Capture the cell that displays the provided text and extract its [X, Y] central coordinate. 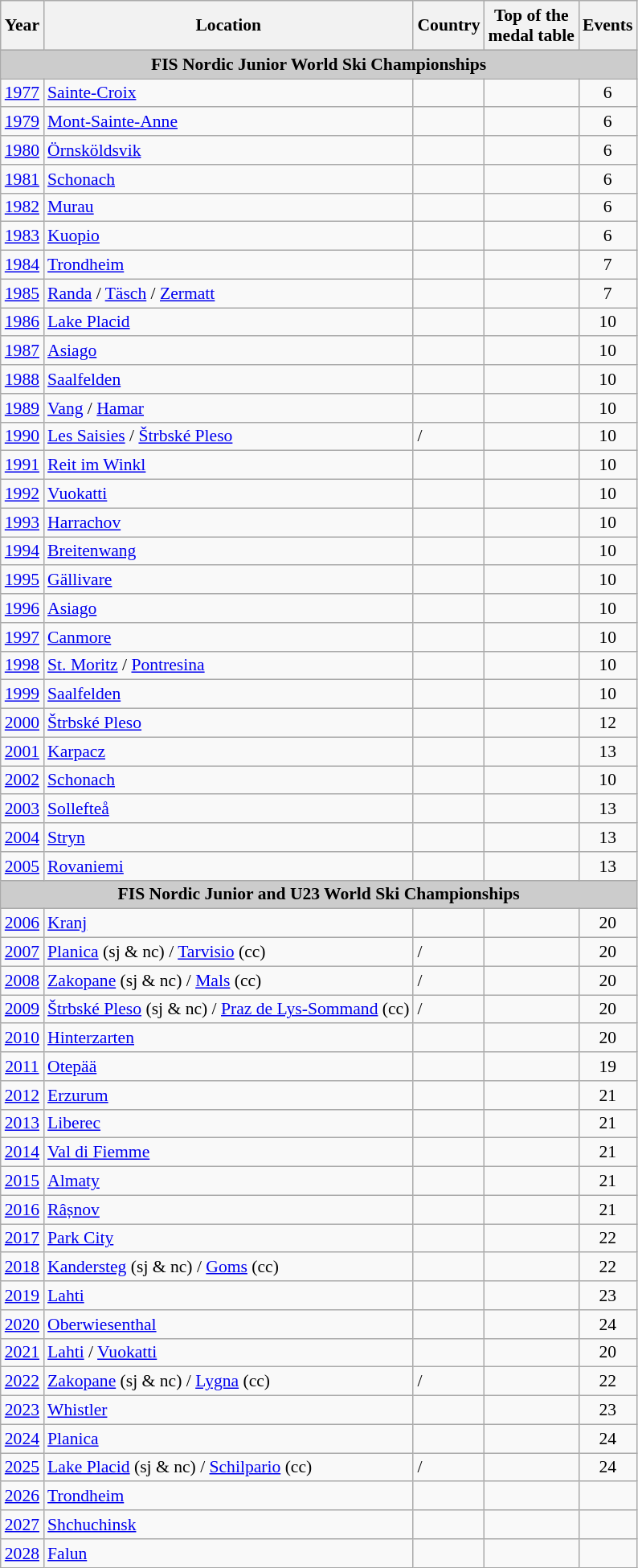
2016 [22, 1210]
2005 [22, 866]
Top of themedal table [532, 26]
1991 [22, 465]
1988 [22, 379]
Randa / Täsch / Zermatt [228, 293]
Lahti [228, 1296]
Year [22, 26]
1994 [22, 551]
Mont-Sainte-Anne [228, 122]
Stryn [228, 837]
2004 [22, 837]
1998 [22, 665]
2012 [22, 1095]
Kandersteg (sj & nc) / Goms (cc) [228, 1267]
1985 [22, 293]
Lake Placid (sj & nc) / Schilpario (cc) [228, 1468]
2022 [22, 1382]
Örnsköldsvik [228, 150]
2021 [22, 1353]
Events [607, 26]
2010 [22, 1038]
2017 [22, 1238]
Zakopane (sj & nc) / Lygna (cc) [228, 1382]
1977 [22, 93]
Gällivare [228, 580]
12 [607, 723]
2015 [22, 1181]
Breitenwang [228, 551]
FIS Nordic Junior and U23 World Ski Championships [319, 895]
Erzurum [228, 1095]
1984 [22, 265]
1987 [22, 351]
1997 [22, 637]
1992 [22, 494]
2019 [22, 1296]
1995 [22, 580]
2027 [22, 1525]
2028 [22, 1554]
Whistler [228, 1410]
Hinterzarten [228, 1038]
Štrbské Pleso (sj & nc) / Praz de Lys-Sommand (cc) [228, 1009]
Liberec [228, 1124]
19 [607, 1066]
Râșnov [228, 1210]
Harrachov [228, 522]
1981 [22, 179]
Vuokatti [228, 494]
2013 [22, 1124]
2001 [22, 751]
Val di Fiemme [228, 1152]
1989 [22, 408]
1986 [22, 322]
Lahti / Vuokatti [228, 1353]
1979 [22, 122]
Reit im Winkl [228, 465]
St. Moritz / Pontresina [228, 665]
Karpacz [228, 751]
1980 [22, 150]
Falun [228, 1554]
Planica [228, 1439]
2008 [22, 981]
Planica (sj & nc) / Tarvisio (cc) [228, 952]
Kuopio [228, 236]
Canmore [228, 637]
1990 [22, 436]
Kranj [228, 923]
2006 [22, 923]
2000 [22, 723]
2020 [22, 1324]
Vang / Hamar [228, 408]
Almaty [228, 1181]
2003 [22, 809]
Sollefteå [228, 809]
2023 [22, 1410]
1983 [22, 236]
Les Saisies / Štrbské Pleso [228, 436]
1999 [22, 694]
Oberwiesenthal [228, 1324]
2018 [22, 1267]
2011 [22, 1066]
2026 [22, 1496]
2014 [22, 1152]
1996 [22, 608]
Zakopane (sj & nc) / Mals (cc) [228, 981]
2024 [22, 1439]
FIS Nordic Junior World Ski Championships [319, 64]
Shchuchinsk [228, 1525]
1982 [22, 207]
1993 [22, 522]
Štrbské Pleso [228, 723]
2025 [22, 1468]
Location [228, 26]
Park City [228, 1238]
Country [448, 26]
Rovaniemi [228, 866]
Otepää [228, 1066]
Murau [228, 207]
2007 [22, 952]
Sainte-Croix [228, 93]
Lake Placid [228, 322]
2002 [22, 780]
2009 [22, 1009]
